Determine the [x, y] coordinate at the center of the cell enclosing the given text.  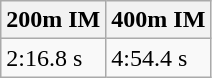
400m IM [158, 20]
4:54.4 s [158, 58]
200m IM [54, 20]
2:16.8 s [54, 58]
